Provide the [X, Y] coordinate of the cell's center where the given text is located.  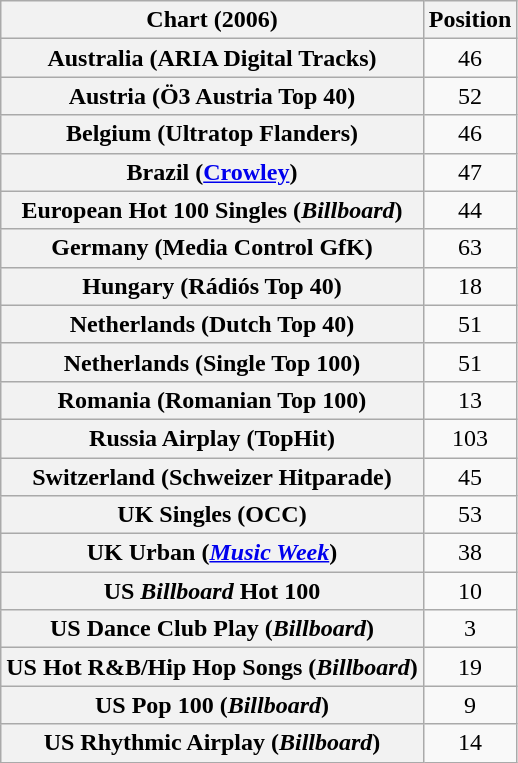
Russia Airplay (TopHit) [212, 438]
10 [470, 591]
Brazil (Crowley) [212, 172]
US Hot R&B/Hip Hop Songs (Billboard) [212, 667]
UK Singles (OCC) [212, 515]
Netherlands (Dutch Top 40) [212, 324]
13 [470, 400]
US Pop 100 (Billboard) [212, 705]
103 [470, 438]
Chart (2006) [212, 20]
52 [470, 96]
Belgium (Ultratop Flanders) [212, 134]
14 [470, 743]
Switzerland (Schweizer Hitparade) [212, 477]
3 [470, 629]
9 [470, 705]
Romania (Romanian Top 100) [212, 400]
45 [470, 477]
Position [470, 20]
63 [470, 248]
44 [470, 210]
Australia (ARIA Digital Tracks) [212, 58]
US Dance Club Play (Billboard) [212, 629]
US Billboard Hot 100 [212, 591]
Germany (Media Control GfK) [212, 248]
47 [470, 172]
Hungary (Rádiós Top 40) [212, 286]
Austria (Ö3 Austria Top 40) [212, 96]
European Hot 100 Singles (Billboard) [212, 210]
18 [470, 286]
53 [470, 515]
Netherlands (Single Top 100) [212, 362]
38 [470, 553]
UK Urban (Music Week) [212, 553]
US Rhythmic Airplay (Billboard) [212, 743]
19 [470, 667]
